Detect which cell encompasses the target text, then output its (x, y) center coordinate. 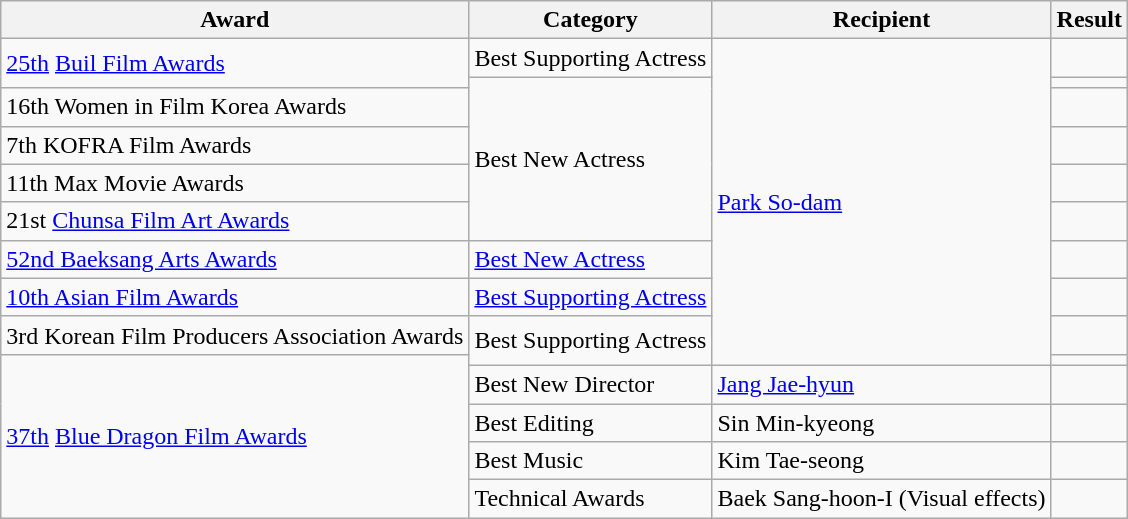
21st Chunsa Film Art Awards (235, 221)
Award (235, 20)
Kim Tae-seong (882, 461)
16th Women in Film Korea Awards (235, 107)
Category (590, 20)
52nd Baeksang Arts Awards (235, 259)
Best Editing (590, 423)
Park So-dam (882, 202)
Recipient (882, 20)
Best Music (590, 461)
37th Blue Dragon Film Awards (235, 436)
Sin Min-kyeong (882, 423)
Jang Jae-hyun (882, 384)
25th Buil Film Awards (235, 64)
10th Asian Film Awards (235, 297)
7th KOFRA Film Awards (235, 145)
Baek Sang-hoon-I (Visual effects) (882, 499)
3rd Korean Film Producers Association Awards (235, 335)
Best New Director (590, 384)
Result (1089, 20)
11th Max Movie Awards (235, 183)
Technical Awards (590, 499)
